For the text-containing cell, return its midpoint in [X, Y] coordinate format. 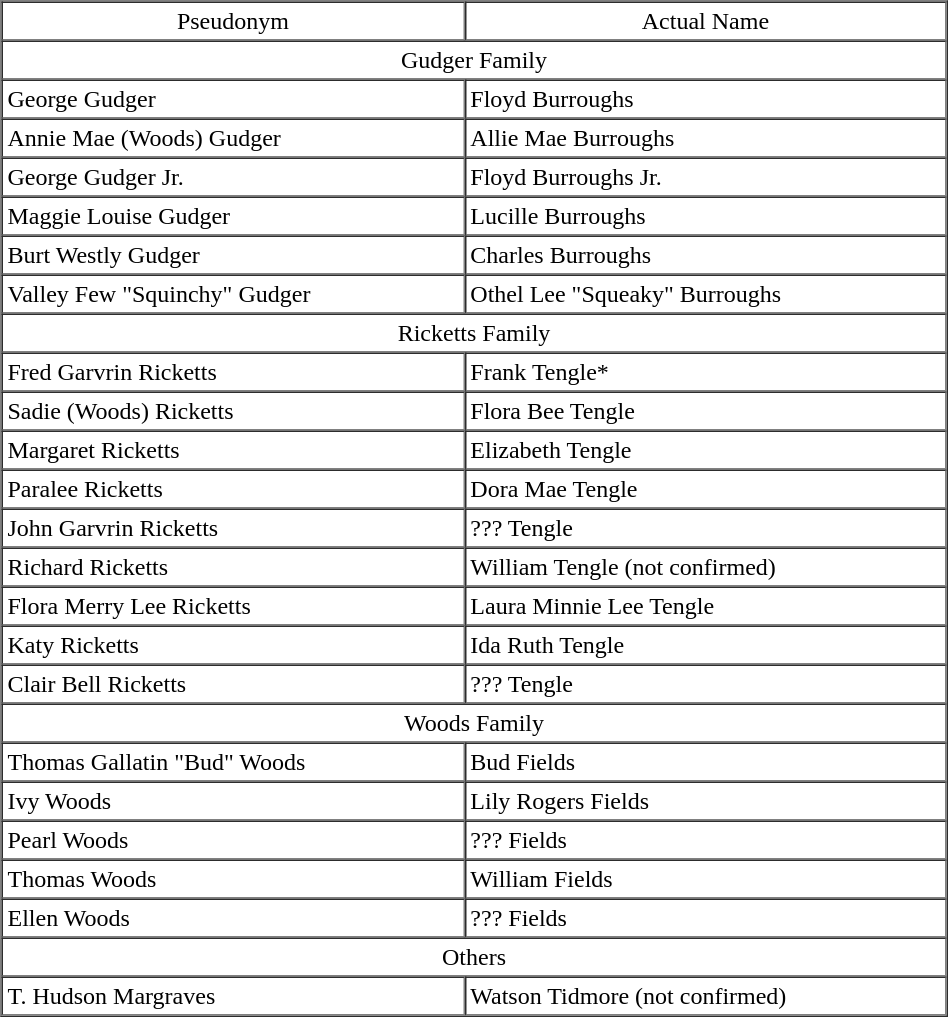
Ivy Woods [234, 802]
Floyd Burroughs [705, 100]
Ellen Woods [234, 918]
Gudger Family [474, 60]
Othel Lee "Squeaky" Burroughs [705, 294]
Pearl Woods [234, 840]
John Garvrin Ricketts [234, 528]
Flora Merry Lee Ricketts [234, 606]
Ricketts Family [474, 334]
George Gudger [234, 100]
Margaret Ricketts [234, 450]
Flora Bee Tengle [705, 412]
Floyd Burroughs Jr. [705, 178]
Fred Garvrin Ricketts [234, 372]
Charles Burroughs [705, 256]
William Tengle (not confirmed) [705, 568]
Bud Fields [705, 762]
George Gudger Jr. [234, 178]
Burt Westly Gudger [234, 256]
Annie Mae (Woods) Gudger [234, 138]
Allie Mae Burroughs [705, 138]
Katy Ricketts [234, 646]
T. Hudson Margraves [234, 996]
Clair Bell Ricketts [234, 684]
Frank Tengle* [705, 372]
William Fields [705, 880]
Lily Rogers Fields [705, 802]
Ida Ruth Tengle [705, 646]
Actual Name [705, 22]
Maggie Louise Gudger [234, 216]
Thomas Woods [234, 880]
Dora Mae Tengle [705, 490]
Laura Minnie Lee Tengle [705, 606]
Sadie (Woods) Ricketts [234, 412]
Watson Tidmore (not confirmed) [705, 996]
Thomas Gallatin "Bud" Woods [234, 762]
Lucille Burroughs [705, 216]
Woods Family [474, 724]
Others [474, 958]
Pseudonym [234, 22]
Valley Few "Squinchy" Gudger [234, 294]
Paralee Ricketts [234, 490]
Elizabeth Tengle [705, 450]
Richard Ricketts [234, 568]
